Detect which cell encompasses the target text, then output its [X, Y] center coordinate. 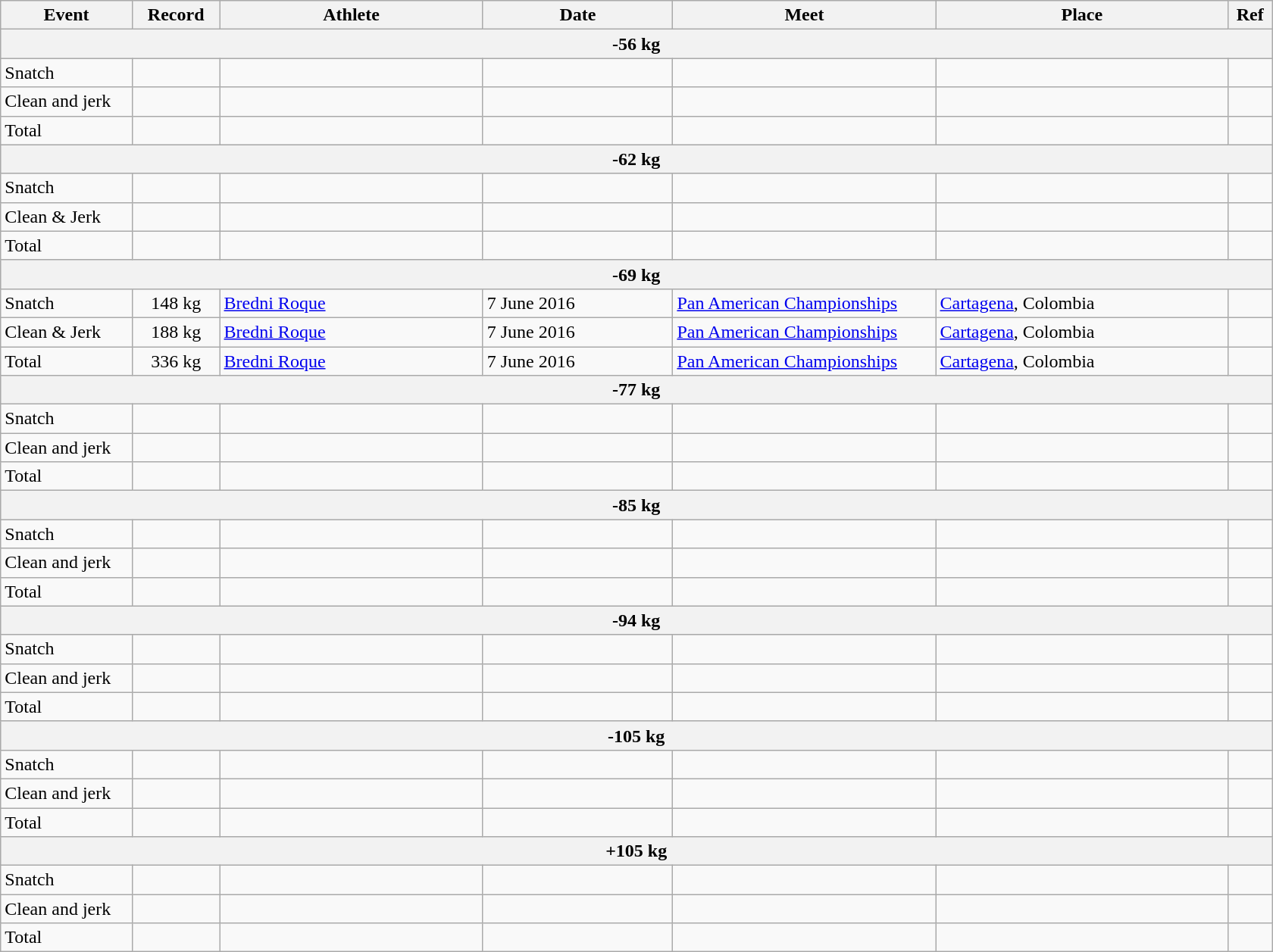
Date [577, 15]
-77 kg [636, 390]
Event [67, 15]
Ref [1250, 15]
-105 kg [636, 735]
Place [1082, 15]
Meet [805, 15]
Record [176, 15]
-62 kg [636, 159]
188 kg [176, 332]
-56 kg [636, 44]
-69 kg [636, 274]
148 kg [176, 303]
336 kg [176, 361]
+105 kg [636, 851]
Athlete [352, 15]
-85 kg [636, 505]
-94 kg [636, 620]
